Scan for the cell matching the given text and deliver its (X, Y) coordinate at center. 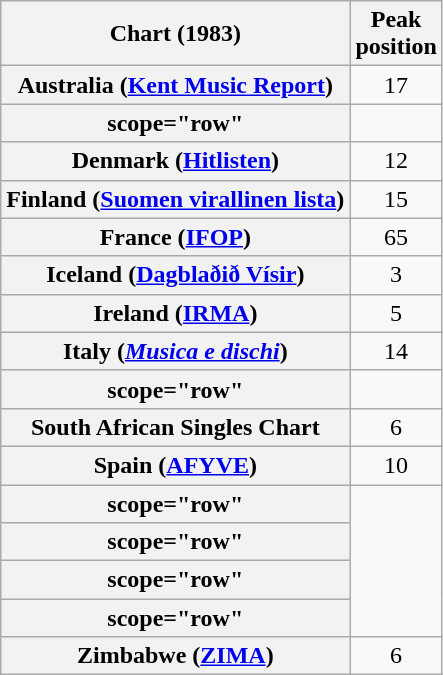
Peakposition (396, 34)
Spain (AFYVE) (176, 465)
Italy (Musica e dischi) (176, 351)
Ireland (IRMA) (176, 313)
5 (396, 313)
France (IFOP) (176, 237)
15 (396, 199)
12 (396, 161)
South African Singles Chart (176, 427)
Zimbabwe (ZIMA) (176, 656)
Denmark (Hitlisten) (176, 161)
Iceland (Dagblaðið Vísir) (176, 275)
Finland (Suomen virallinen lista) (176, 199)
65 (396, 237)
14 (396, 351)
17 (396, 85)
Chart (1983) (176, 34)
10 (396, 465)
3 (396, 275)
Australia (Kent Music Report) (176, 85)
